From the cell containing the given text, extract its center point as [X, Y] coordinate. 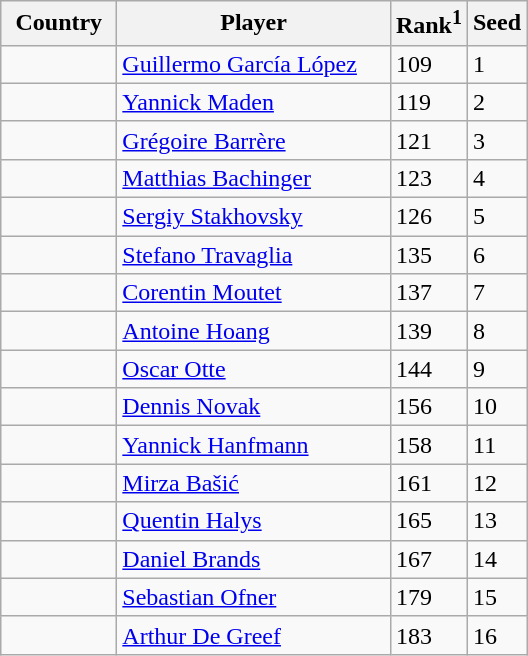
144 [428, 369]
2 [496, 102]
Grégoire Barrère [254, 140]
Yannick Maden [254, 102]
Seed [496, 24]
9 [496, 369]
167 [428, 559]
11 [496, 445]
Corentin Moutet [254, 293]
16 [496, 635]
Mirza Bašić [254, 483]
5 [496, 217]
183 [428, 635]
Guillermo García López [254, 64]
165 [428, 521]
8 [496, 331]
Matthias Bachinger [254, 178]
15 [496, 597]
Arthur De Greef [254, 635]
156 [428, 407]
3 [496, 140]
Sebastian Ofner [254, 597]
119 [428, 102]
109 [428, 64]
Daniel Brands [254, 559]
Quentin Halys [254, 521]
7 [496, 293]
135 [428, 255]
161 [428, 483]
Sergiy Stakhovsky [254, 217]
12 [496, 483]
14 [496, 559]
123 [428, 178]
Player [254, 24]
Stefano Travaglia [254, 255]
126 [428, 217]
13 [496, 521]
137 [428, 293]
121 [428, 140]
10 [496, 407]
Antoine Hoang [254, 331]
Dennis Novak [254, 407]
179 [428, 597]
Oscar Otte [254, 369]
139 [428, 331]
1 [496, 64]
Rank1 [428, 24]
158 [428, 445]
4 [496, 178]
6 [496, 255]
Yannick Hanfmann [254, 445]
Country [59, 24]
